Determine the (x, y) coordinate at the center of the cell enclosing the given text.  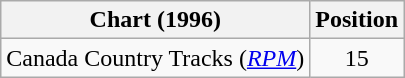
Canada Country Tracks (RPM) (156, 58)
15 (357, 58)
Chart (1996) (156, 20)
Position (357, 20)
